Locate the cell with the specified text and output its (x, y) center coordinate. 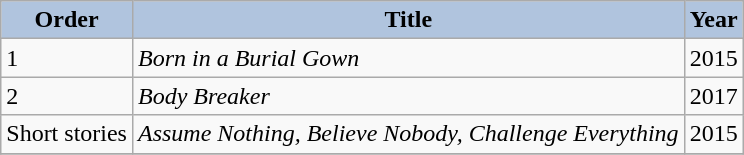
Assume Nothing, Believe Nobody, Challenge Everything (408, 134)
2017 (714, 96)
Short stories (67, 134)
Title (408, 20)
Year (714, 20)
Order (67, 20)
2 (67, 96)
Born in a Burial Gown (408, 58)
Body Breaker (408, 96)
1 (67, 58)
